Detect which cell encompasses the target text, then output its (x, y) center coordinate. 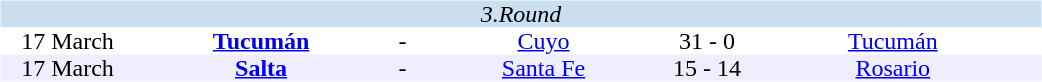
Cuyo (543, 42)
15 - 14 (707, 68)
31 - 0 (707, 42)
Salta (262, 68)
Rosario (892, 68)
3.Round (520, 14)
Santa Fe (543, 68)
